Return the [X, Y] coordinate for the center point of the cell that contains the specified text.  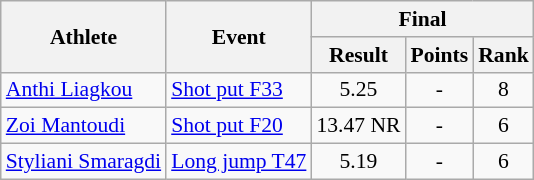
Result [358, 55]
Rank [504, 55]
Styliani Smaragdi [84, 162]
Shot put F33 [238, 90]
Points [439, 55]
Long jump T47 [238, 162]
5.19 [358, 162]
Event [238, 36]
8 [504, 90]
Anthi Liagkou [84, 90]
Final [422, 19]
Zoi Mantoudi [84, 126]
13.47 NR [358, 126]
Athlete [84, 36]
5.25 [358, 90]
Shot put F20 [238, 126]
